Return the [X, Y] coordinate for the center point of the cell that contains the specified text.  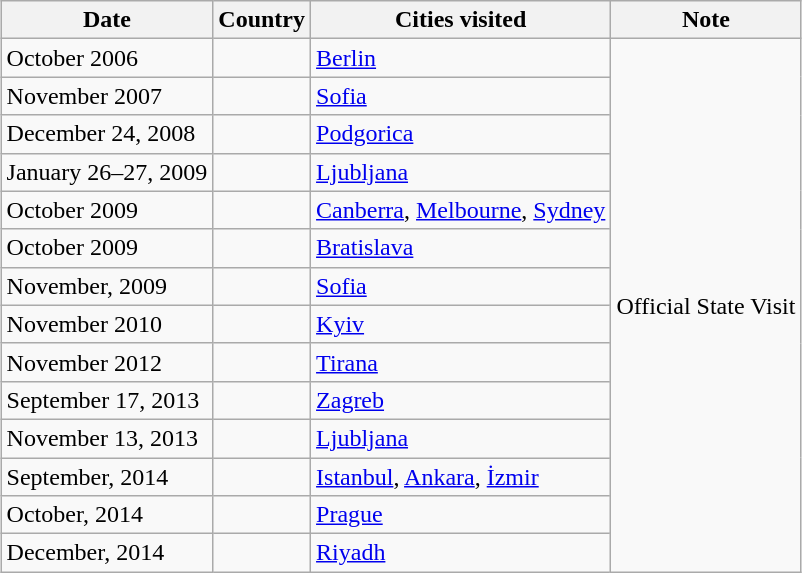
Canberra, Melbourne, Sydney [461, 210]
January 26–27, 2009 [107, 172]
Riyadh [461, 553]
November 2010 [107, 324]
November 13, 2013 [107, 438]
September, 2014 [107, 477]
Podgorica [461, 134]
Cities visited [461, 20]
Bratislava [461, 248]
Prague [461, 515]
November 2007 [107, 96]
Berlin [461, 58]
December, 2014 [107, 553]
November, 2009 [107, 286]
Tirana [461, 362]
Zagreb [461, 400]
Official State Visit [706, 306]
Istanbul, Ankara, İzmir [461, 477]
Note [706, 20]
October, 2014 [107, 515]
Kyiv [461, 324]
November 2012 [107, 362]
October 2006 [107, 58]
September 17, 2013 [107, 400]
Country [262, 20]
December 24, 2008 [107, 134]
Date [107, 20]
